For the text-containing cell, return its midpoint in (X, Y) coordinate format. 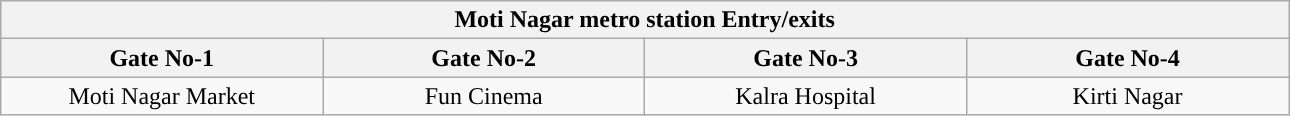
Gate No-4 (1128, 58)
Gate No-1 (162, 58)
Moti Nagar Market (162, 96)
Gate No-2 (484, 58)
Moti Nagar metro station Entry/exits (645, 20)
Kirti Nagar (1128, 96)
Kalra Hospital (806, 96)
Gate No-3 (806, 58)
Fun Cinema (484, 96)
